Locate the cell with the specified text and output its (x, y) center coordinate. 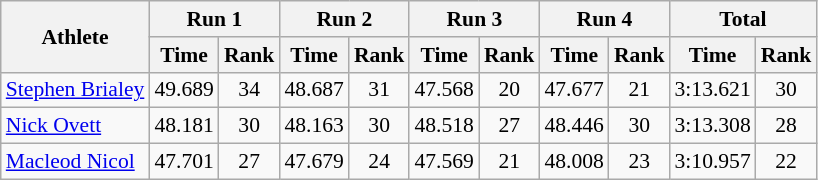
3:13.621 (712, 90)
Nick Ovett (76, 126)
Macleod Nicol (76, 162)
48.163 (314, 126)
48.008 (574, 162)
47.677 (574, 90)
Run 4 (604, 19)
47.679 (314, 162)
Run 2 (344, 19)
3:13.308 (712, 126)
28 (786, 126)
Athlete (76, 36)
Stephen Brialey (76, 90)
31 (380, 90)
23 (640, 162)
34 (250, 90)
3:10.957 (712, 162)
20 (510, 90)
47.568 (444, 90)
24 (380, 162)
48.687 (314, 90)
Run 1 (214, 19)
48.181 (184, 126)
47.701 (184, 162)
Run 3 (474, 19)
22 (786, 162)
48.446 (574, 126)
Total (742, 19)
47.569 (444, 162)
48.518 (444, 126)
49.689 (184, 90)
